Pinpoint the cell where the given text exists, returning its [X, Y] midpoint coordinate. 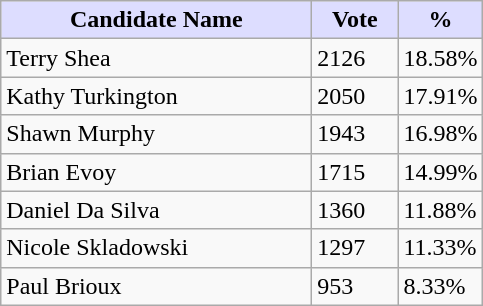
14.99% [440, 172]
1297 [355, 248]
18.58% [440, 58]
Candidate Name [156, 20]
1715 [355, 172]
8.33% [440, 286]
Nicole Skladowski [156, 248]
1360 [355, 210]
953 [355, 286]
11.33% [440, 248]
2126 [355, 58]
17.91% [440, 96]
Shawn Murphy [156, 134]
11.88% [440, 210]
Terry Shea [156, 58]
Vote [355, 20]
2050 [355, 96]
% [440, 20]
Paul Brioux [156, 286]
Brian Evoy [156, 172]
Kathy Turkington [156, 96]
1943 [355, 134]
16.98% [440, 134]
Daniel Da Silva [156, 210]
